Output the (x, y) coordinate of the center of the cell containing the given text.  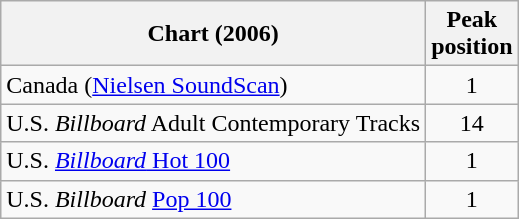
Canada (Nielsen SoundScan) (214, 85)
Peakposition (472, 34)
U.S. Billboard Hot 100 (214, 161)
14 (472, 123)
U.S. Billboard Pop 100 (214, 199)
Chart (2006) (214, 34)
U.S. Billboard Adult Contemporary Tracks (214, 123)
